Find where the given text appears and provide that cell's center as [x, y] coordinate. 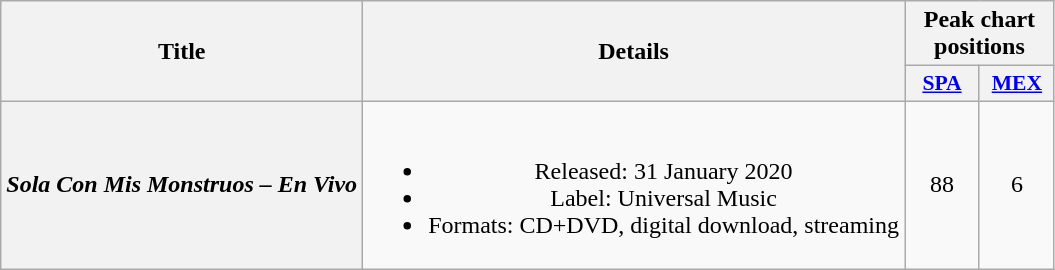
6 [1016, 184]
Released: 31 January 2020Label: Universal MusicFormats: CD+DVD, digital download, streaming [634, 184]
MEX [1016, 84]
SPA [942, 84]
88 [942, 184]
Title [182, 52]
Details [634, 52]
Peak chart positions [980, 34]
Sola Con Mis Monstruos – En Vivo [182, 184]
